Return [X, Y] of the center of cell containing provided text 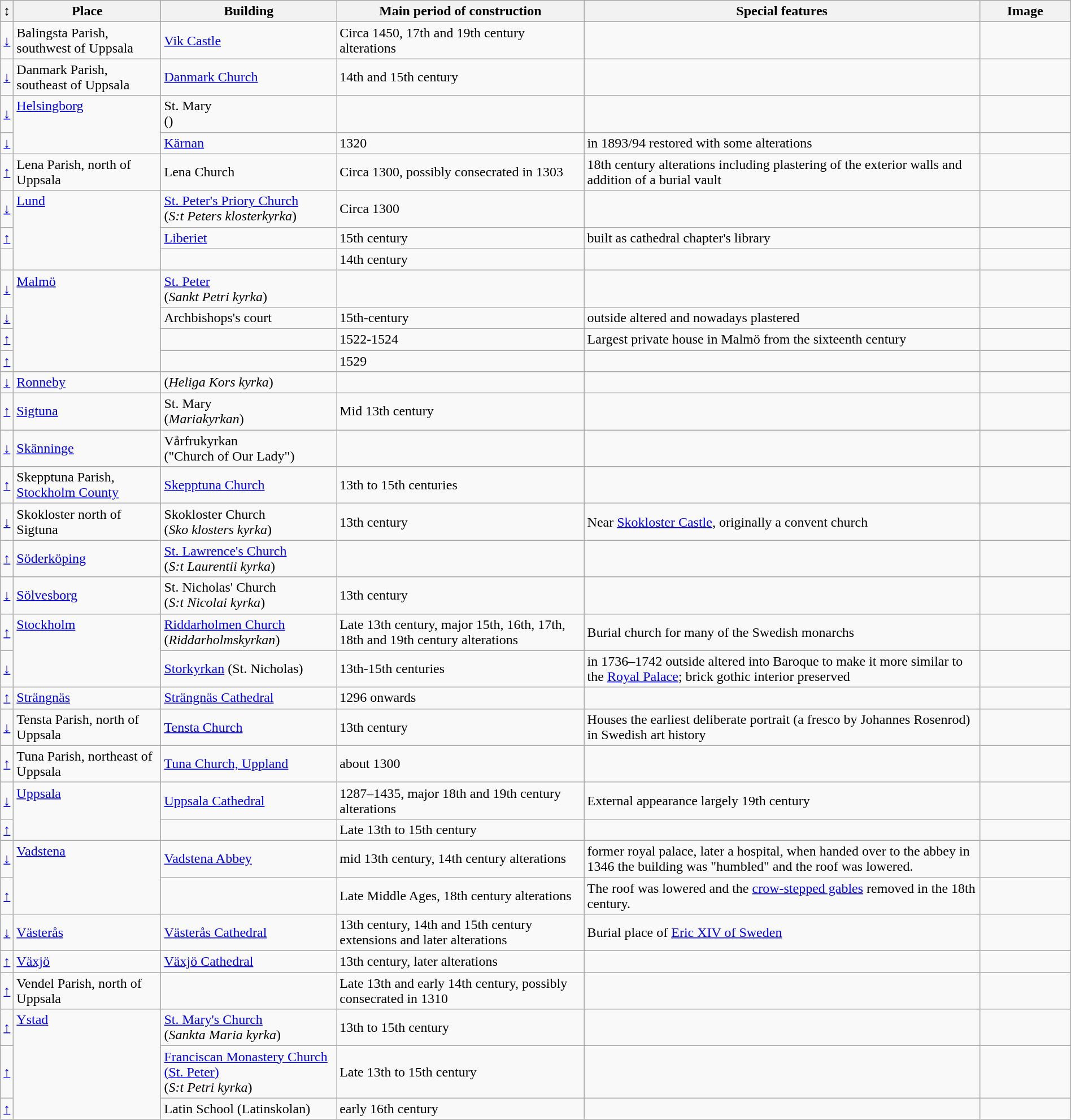
in 1893/94 restored with some alterations [782, 143]
St. Peter(Sankt Petri kyrka) [249, 288]
Late 13th and early 14th century, possibly consecrated in 1310 [460, 991]
early 16th century [460, 1109]
Växjö [87, 962]
External appearance largely 19th century [782, 800]
Circa 1300, possibly consecrated in 1303 [460, 172]
13th to 15th centuries [460, 485]
Strängnäs [87, 698]
The roof was lowered and the crow-stepped gables removed in the 18th century. [782, 895]
Danmark Parish, southeast of Uppsala [87, 77]
Burial church for many of the Swedish monarchs [782, 632]
Lena Parish, north of Uppsala [87, 172]
Balingsta Parish, southwest of Uppsala [87, 41]
Lund [87, 231]
Archbishops's court [249, 318]
1320 [460, 143]
Main period of construction [460, 11]
Tensta Church [249, 727]
Burial place of Eric XIV of Sweden [782, 932]
Sölvesborg [87, 596]
Vadstena Abbey [249, 859]
Lena Church [249, 172]
Special features [782, 11]
mid 13th century, 14th century alterations [460, 859]
Söderköping [87, 558]
St. Peter's Priory Church(S:t Peters klosterkyrka) [249, 209]
1287–1435, major 18th and 19th century alterations [460, 800]
Houses the earliest deliberate portrait (a fresco by Johannes Rosenrod) in Swedish art history [782, 727]
Danmark Church [249, 77]
former royal palace, later a hospital, when handed over to the abbey in 1346 the building was "humbled" and the roof was lowered. [782, 859]
Sigtuna [87, 411]
Helsingborg [87, 124]
Stockholm [87, 650]
Skokloster Church(Sko klosters kyrka) [249, 522]
Vadstena [87, 877]
Växjö Cathedral [249, 962]
13th century, later alterations [460, 962]
Building [249, 11]
Uppsala Cathedral [249, 800]
built as cathedral chapter's library [782, 238]
Place [87, 11]
Skepptuna Church [249, 485]
Skokloster north of Sigtuna [87, 522]
Tuna Church, Uppland [249, 764]
Latin School (Latinskolan) [249, 1109]
13th-15th centuries [460, 669]
18th century alterations including plastering of the exterior walls and addition of a burial vault [782, 172]
Tuna Parish, northeast of Uppsala [87, 764]
↕ [7, 11]
St. Mary() [249, 114]
Franciscan Monastery Church (St. Peter)(S:t Petri kyrka) [249, 1072]
Mid 13th century [460, 411]
1522-1524 [460, 339]
Liberiet [249, 238]
St. Nicholas' Church(S:t Nicolai kyrka) [249, 596]
Riddarholmen Church(Riddarholmskyrkan) [249, 632]
1529 [460, 361]
(Heliga Kors kyrka) [249, 383]
outside altered and nowadays plastered [782, 318]
1296 onwards [460, 698]
Vårfrukyrkan("Church of Our Lady") [249, 449]
Västerås Cathedral [249, 932]
Tensta Parish, north of Uppsala [87, 727]
in 1736–1742 outside altered into Baroque to make it more similar to the Royal Palace; brick gothic interior preserved [782, 669]
Uppsala [87, 811]
Circa 1450, 17th and 19th century alterations [460, 41]
13th to 15th century [460, 1027]
about 1300 [460, 764]
Vendel Parish, north of Uppsala [87, 991]
Vik Castle [249, 41]
15th century [460, 238]
St. Mary(Mariakyrkan) [249, 411]
Late Middle Ages, 18th century alterations [460, 895]
Strängnäs Cathedral [249, 698]
Circa 1300 [460, 209]
15th-century [460, 318]
Largest private house in Malmö from the sixteenth century [782, 339]
Late 13th century, major 15th, 16th, 17th, 18th and 19th century alterations [460, 632]
Malmö [87, 321]
13th century, 14th and 15th century extensions and later alterations [460, 932]
Storkyrkan (St. Nicholas) [249, 669]
14th century [460, 259]
St. Lawrence's Church(S:t Laurentii kyrka) [249, 558]
Skänninge [87, 449]
Kärnan [249, 143]
Ronneby [87, 383]
Near Skokloster Castle, originally a convent church [782, 522]
Västerås [87, 932]
14th and 15th century [460, 77]
Ystad [87, 1065]
Skepptuna Parish, Stockholm County [87, 485]
Image [1025, 11]
St. Mary's Church(Sankta Maria kyrka) [249, 1027]
